From the cell containing the given text, extract its center point as [X, Y] coordinate. 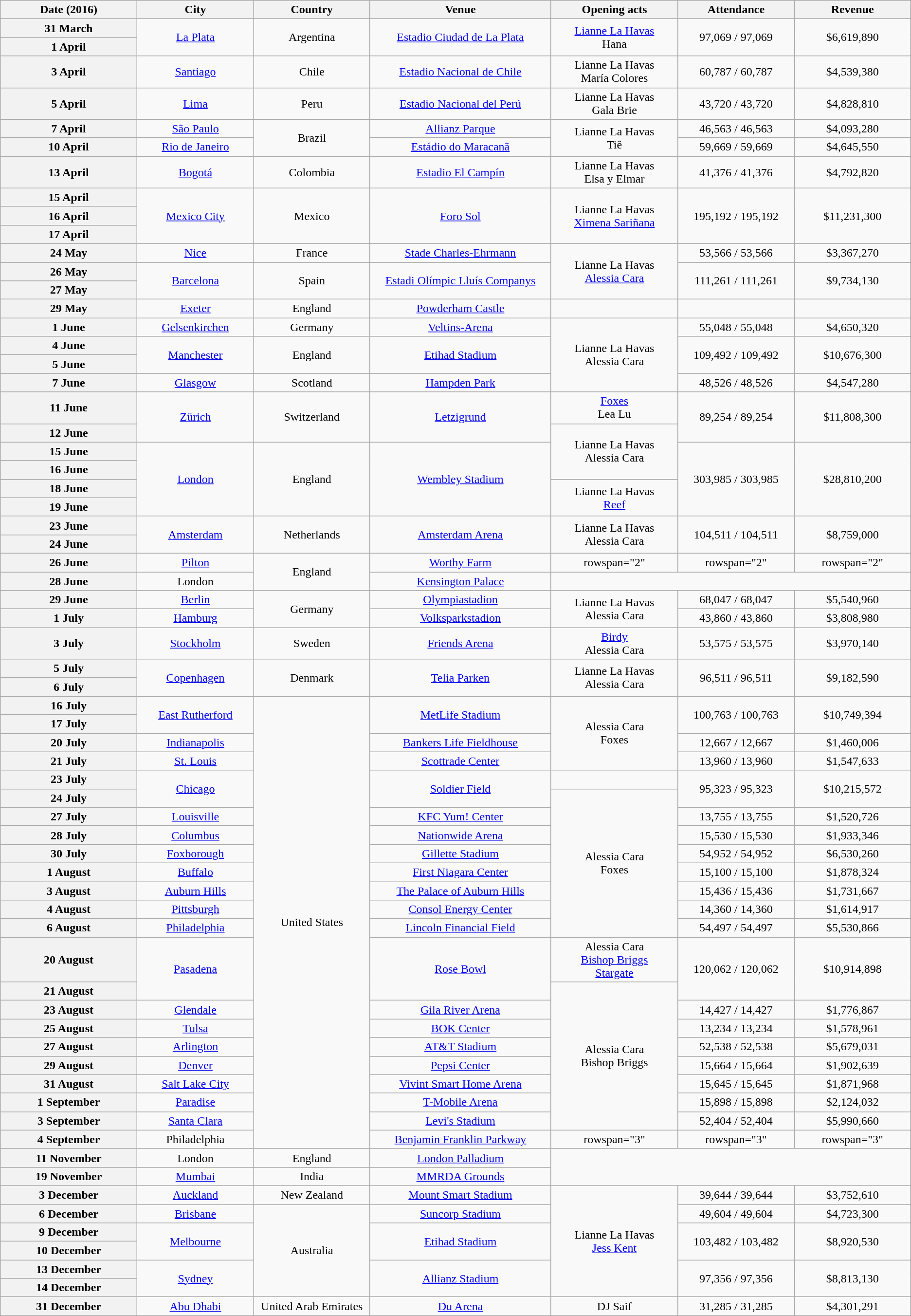
28 July [69, 835]
London Palladium [460, 1158]
$3,367,270 [853, 253]
The Palace of Auburn Hills [460, 890]
1 June [69, 327]
Olympiastadion [460, 600]
Veltins-Arena [460, 327]
Date (2016) [69, 10]
Soldier Field [460, 789]
Australia [312, 1251]
$4,547,280 [853, 383]
53,566 / 53,566 [736, 253]
$5,679,031 [853, 1047]
Alessia CaraBishop BriggsStargate [614, 960]
Estadi Olímpic Lluís Companys [460, 280]
Netherlands [312, 535]
13 April [69, 172]
11 November [69, 1158]
Gila River Arena [460, 1010]
$6,619,890 [853, 37]
Pilton [195, 562]
5 June [69, 364]
$4,645,550 [853, 147]
54,952 / 54,952 [736, 853]
29 May [69, 309]
15,898 / 15,898 [736, 1102]
13,755 / 13,755 [736, 816]
15 June [69, 451]
Consol Energy Center [460, 909]
Santa Clara [195, 1121]
7 June [69, 383]
Mexico City [195, 216]
1 April [69, 47]
Santiago [195, 72]
Foxborough [195, 853]
$10,914,898 [853, 969]
Abu Dhabi [195, 1306]
16 June [69, 470]
109,492 / 109,492 [736, 355]
$11,808,300 [853, 417]
$10,215,572 [853, 789]
39,644 / 39,644 [736, 1195]
Nationwide Arena [460, 835]
Barcelona [195, 280]
120,062 / 120,062 [736, 969]
Bankers Life Fieldhouse [460, 742]
Denmark [312, 678]
104,511 / 104,511 [736, 535]
Auckland [195, 1195]
$8,759,000 [853, 535]
$11,231,300 [853, 216]
24 May [69, 253]
3 August [69, 890]
India [312, 1176]
19 November [69, 1176]
Glasgow [195, 383]
Worthy Farm [460, 562]
Salt Lake City [195, 1084]
Spain [312, 280]
14,360 / 14,360 [736, 909]
12 June [69, 433]
Benjamin Franklin Parkway [460, 1139]
Buffalo [195, 872]
$4,093,280 [853, 129]
20 July [69, 742]
T-Mobile Arena [460, 1102]
Lianne La HavasHana [614, 37]
Mexico [312, 216]
6 December [69, 1214]
Lianne La HavasReef [614, 498]
17 April [69, 234]
Lianne La HavasElsa y Elmar [614, 172]
MetLife Stadium [460, 715]
23 June [69, 525]
4 June [69, 346]
Brisbane [195, 1214]
$9,182,590 [853, 678]
FoxesLea Lu [614, 408]
Lincoln Financial Field [460, 928]
52,538 / 52,538 [736, 1047]
31 December [69, 1306]
$4,828,810 [853, 103]
Colombia [312, 172]
49,604 / 49,604 [736, 1214]
Rio de Janeiro [195, 147]
5 April [69, 103]
Powderham Castle [460, 309]
3 December [69, 1195]
Venue [460, 10]
3 July [69, 644]
7 April [69, 129]
41,376 / 41,376 [736, 172]
Indianapolis [195, 742]
BirdyAlessia Cara [614, 644]
3 September [69, 1121]
18 June [69, 488]
Mount Smart Stadium [460, 1195]
Lianne La HavasGala Brie [614, 103]
31,285 / 31,285 [736, 1306]
$8,813,130 [853, 1279]
Scotland [312, 383]
89,254 / 89,254 [736, 417]
4 August [69, 909]
10 April [69, 147]
Auburn Hills [195, 890]
$3,970,140 [853, 644]
26 June [69, 562]
1 August [69, 872]
Lianne La HavasMaría Colores [614, 72]
13,234 / 13,234 [736, 1028]
Hampden Park [460, 383]
Gelsenkirchen [195, 327]
53,575 / 53,575 [736, 644]
Estadio Nacional de Chile [460, 72]
Sydney [195, 1279]
Volksparkstadion [460, 618]
Argentina [312, 37]
Bogotá [195, 172]
Du Arena [460, 1306]
City [195, 10]
$4,650,320 [853, 327]
$9,734,130 [853, 280]
$1,776,867 [853, 1010]
$8,920,530 [853, 1242]
Letzigrund [460, 417]
Chile [312, 72]
9 December [69, 1232]
United States [312, 922]
Denver [195, 1065]
59,669 / 59,669 [736, 147]
$1,871,968 [853, 1084]
48,526 / 48,526 [736, 383]
Allianz Parque [460, 129]
Zürich [195, 417]
Nice [195, 253]
Switzerland [312, 417]
Revenue [853, 10]
$28,810,200 [853, 479]
12,667 / 12,667 [736, 742]
$1,614,917 [853, 909]
29 June [69, 600]
$6,530,260 [853, 853]
15,645 / 15,645 [736, 1084]
96,511 / 96,511 [736, 678]
111,261 / 111,261 [736, 280]
Hamburg [195, 618]
68,047 / 68,047 [736, 600]
United Arab Emirates [312, 1306]
Pepsi Center [460, 1065]
52,404 / 52,404 [736, 1121]
$4,792,820 [853, 172]
St. Louis [195, 761]
La Plata [195, 37]
Mumbai [195, 1176]
54,497 / 54,497 [736, 928]
97,356 / 97,356 [736, 1279]
$1,578,961 [853, 1028]
Exeter [195, 309]
31 March [69, 28]
15,436 / 15,436 [736, 890]
BOK Center [460, 1028]
Amsterdam Arena [460, 535]
France [312, 253]
São Paulo [195, 129]
$1,902,639 [853, 1065]
Arlington [195, 1047]
Glendale [195, 1010]
Manchester [195, 355]
19 June [69, 507]
23 July [69, 779]
6 July [69, 687]
1 September [69, 1102]
13 December [69, 1269]
$1,731,667 [853, 890]
Amsterdam [195, 535]
21 August [69, 991]
$5,540,960 [853, 600]
Estádio do Maracanã [460, 147]
Copenhagen [195, 678]
15,664 / 15,664 [736, 1065]
97,069 / 97,069 [736, 37]
21 July [69, 761]
16 July [69, 705]
Louisville [195, 816]
303,985 / 303,985 [736, 479]
Lianne La HavasTiê [614, 138]
$3,808,980 [853, 618]
23 August [69, 1010]
Tulsa [195, 1028]
Estadio Ciudad de La Plata [460, 37]
Telia Parken [460, 678]
MMRDA Grounds [460, 1176]
Stockholm [195, 644]
13,960 / 13,960 [736, 761]
3 April [69, 72]
100,763 / 100,763 [736, 715]
31 August [69, 1084]
Columbus [195, 835]
Kensington Palace [460, 581]
43,720 / 43,720 [736, 103]
Sweden [312, 644]
26 May [69, 271]
$1,520,726 [853, 816]
1 July [69, 618]
28 June [69, 581]
15,100 / 15,100 [736, 872]
KFC Yum! Center [460, 816]
4 September [69, 1139]
$1,878,324 [853, 872]
Alessia CaraBishop Briggs [614, 1056]
55,048 / 55,048 [736, 327]
24 July [69, 798]
Rose Bowl [460, 969]
Brazil [312, 138]
46,563 / 46,563 [736, 129]
Scottrade Center [460, 761]
17 July [69, 724]
Estadio Nacional del Perú [460, 103]
15 April [69, 197]
Country [312, 10]
Lima [195, 103]
Paradise [195, 1102]
95,323 / 95,323 [736, 789]
$4,301,291 [853, 1306]
15,530 / 15,530 [736, 835]
27 May [69, 290]
East Rutherford [195, 715]
29 August [69, 1065]
20 August [69, 960]
Peru [312, 103]
43,860 / 43,860 [736, 618]
First Niagara Center [460, 872]
DJ Saif [614, 1306]
Lianne La HavasJess Kent [614, 1241]
Melbourne [195, 1242]
$10,749,394 [853, 715]
Suncorp Stadium [460, 1214]
Stade Charles-Ehrmann [460, 253]
Gillette Stadium [460, 853]
AT&T Stadium [460, 1047]
11 June [69, 408]
Pasadena [195, 969]
Friends Arena [460, 644]
195,192 / 195,192 [736, 216]
30 July [69, 853]
24 June [69, 544]
$5,990,660 [853, 1121]
$1,460,006 [853, 742]
14,427 / 14,427 [736, 1010]
Wembley Stadium [460, 479]
Vivint Smart Home Arena [460, 1084]
25 August [69, 1028]
5 July [69, 668]
Attendance [736, 10]
6 August [69, 928]
Estadio El Campín [460, 172]
$1,933,346 [853, 835]
10 December [69, 1251]
$10,676,300 [853, 355]
$1,547,633 [853, 761]
Foro Sol [460, 216]
16 April [69, 216]
Opening acts [614, 10]
Pittsburgh [195, 909]
$4,539,380 [853, 72]
27 August [69, 1047]
27 July [69, 816]
$3,752,610 [853, 1195]
New Zealand [312, 1195]
$4,723,300 [853, 1214]
Lianne La HavasXimena Sariñana [614, 216]
Levi's Stadium [460, 1121]
Chicago [195, 789]
103,482 / 103,482 [736, 1242]
Allianz Stadium [460, 1279]
Berlin [195, 600]
$5,530,866 [853, 928]
60,787 / 60,787 [736, 72]
$2,124,032 [853, 1102]
14 December [69, 1288]
